Pinpoint the cell where the given text exists, returning its (x, y) midpoint coordinate. 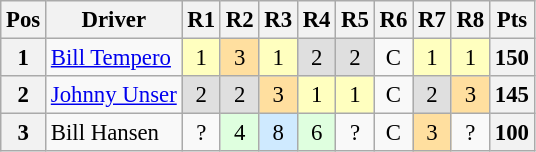
R2 (239, 20)
R1 (201, 20)
8 (278, 133)
6 (316, 133)
150 (512, 58)
4 (239, 133)
R3 (278, 20)
R6 (393, 20)
R8 (470, 20)
100 (512, 133)
Bill Hansen (114, 133)
R5 (355, 20)
145 (512, 95)
Pos (24, 20)
Bill Tempero (114, 58)
Driver (114, 20)
Johnny Unser (114, 95)
R7 (432, 20)
Pts (512, 20)
R4 (316, 20)
